Determine the (X, Y) coordinate at the center of the cell enclosing the given text.  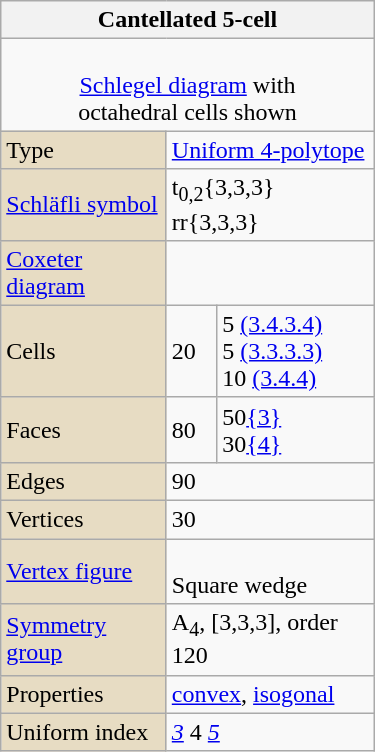
80 (191, 430)
Edges (84, 481)
Schläfli symbol (84, 204)
Uniform index (84, 732)
Vertices (84, 520)
Vertex figure (84, 572)
Cells (84, 351)
Faces (84, 430)
90 (270, 481)
A4, [3,3,3], order 120 (270, 640)
Uniform 4-polytope (270, 150)
Symmetry group (84, 640)
Coxeter diagram (84, 272)
Schlegel diagram withoctahedral cells shown (188, 85)
30 (270, 520)
Cantellated 5-cell (188, 20)
Type (84, 150)
Square wedge (270, 572)
Properties (84, 694)
5 (3.4.3.4)5 (3.3.3.3)10 (3.4.4) (296, 351)
50{3}30{4} (296, 430)
20 (191, 351)
3 4 5 (270, 732)
t0,2{3,3,3}rr{3,3,3} (270, 204)
convex, isogonal (270, 694)
